Return [X, Y] of the center of cell containing provided text 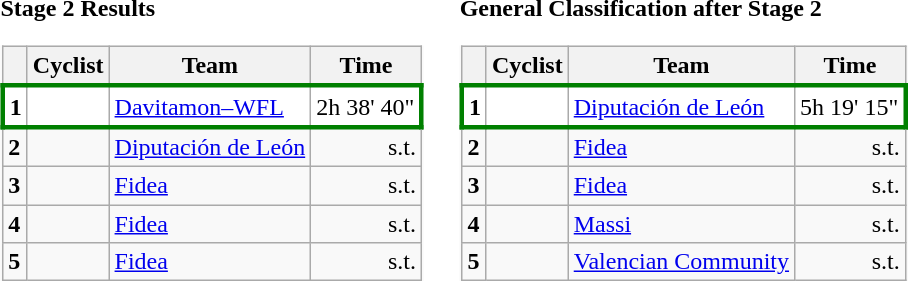
Valencian Community [681, 262]
Massi [681, 223]
5h 19' 15" [850, 106]
Davitamon–WFL [210, 106]
2h 38' 40" [366, 106]
